Return (x, y) of the center of cell containing provided text 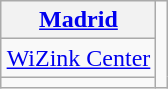
WiZink Center (78, 58)
Madrid (78, 20)
